Scan for the cell matching the given text and deliver its [X, Y] coordinate at center. 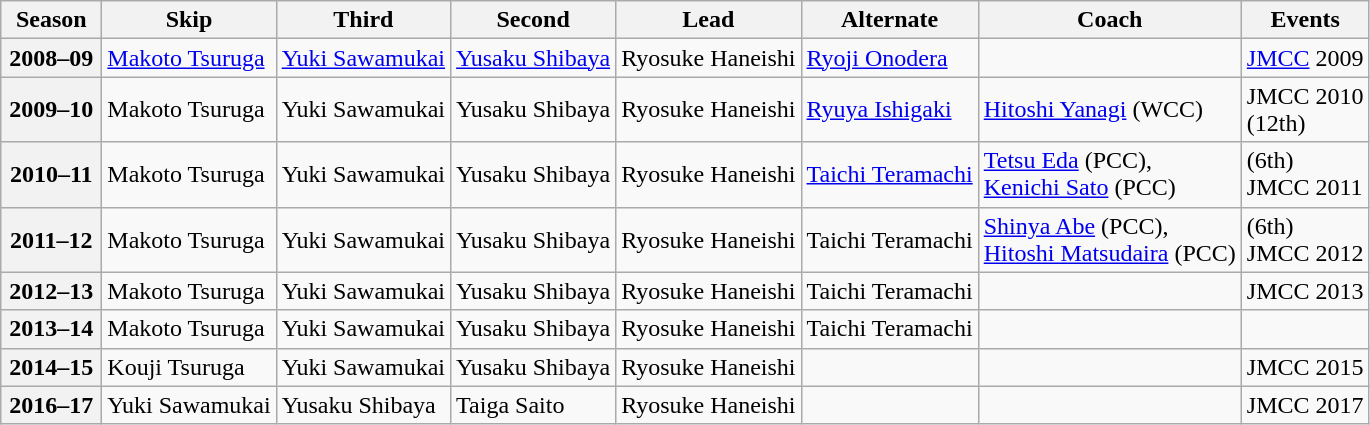
Events [1305, 20]
2016–17 [52, 405]
Hitoshi Yanagi (WCC) [1110, 110]
Kouji Tsuruga [189, 367]
(6th)JMCC 2012 [1305, 240]
2011–12 [52, 240]
JMCC 2013 [1305, 291]
2012–13 [52, 291]
Taiga Saito [534, 405]
Ryoji Onodera [890, 58]
Third [363, 20]
Season [52, 20]
JMCC 2017 [1305, 405]
JMCC 2010 (12th) [1305, 110]
2008–09 [52, 58]
Tetsu Eda (PCC),Kenichi Sato (PCC) [1110, 174]
JMCC 2009 [1305, 58]
Coach [1110, 20]
Skip [189, 20]
2010–11 [52, 174]
2013–14 [52, 329]
JMCC 2015 [1305, 367]
(6th)JMCC 2011 [1305, 174]
Lead [708, 20]
2014–15 [52, 367]
Shinya Abe (PCC),Hitoshi Matsudaira (PCC) [1110, 240]
Alternate [890, 20]
Ryuya Ishigaki [890, 110]
Second [534, 20]
2009–10 [52, 110]
